Return the [X, Y] coordinate for the center point of the cell that contains the specified text.  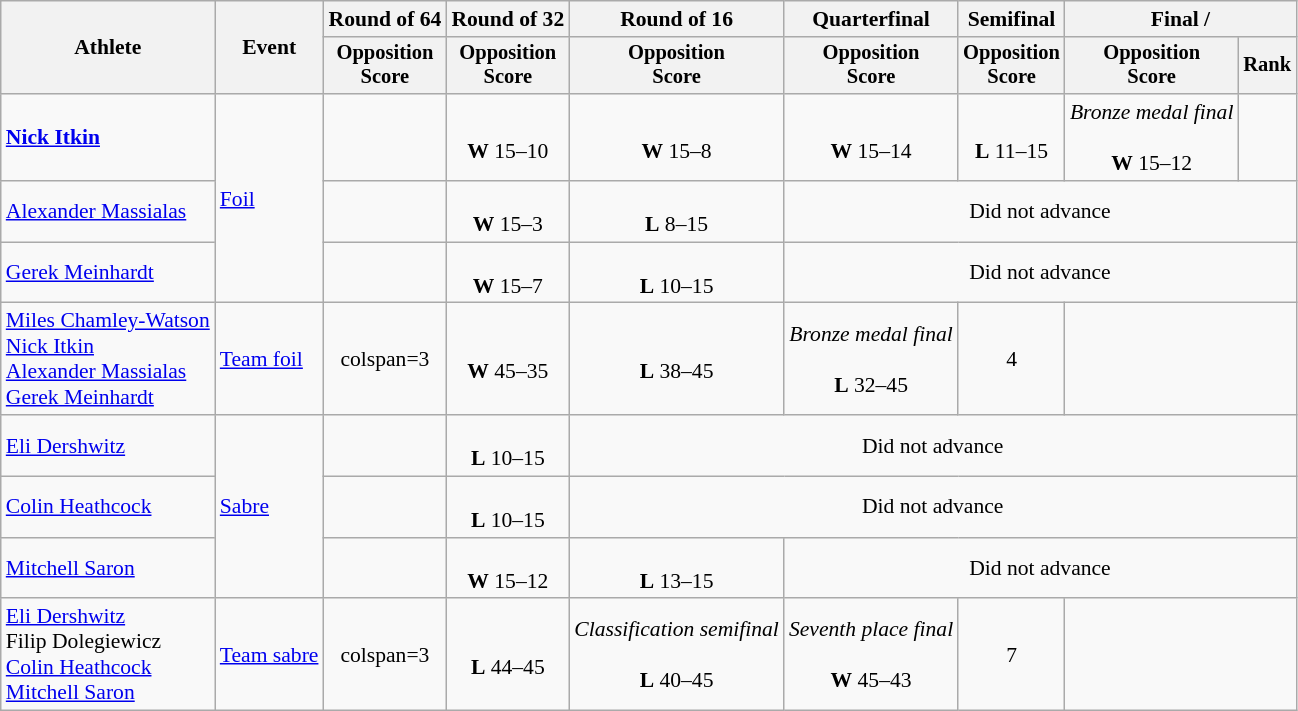
W 15–14 [871, 138]
Semifinal [1012, 19]
Miles Chamley-Watson Nick ItkinAlexander MassialasGerek Meinhardt [108, 359]
Team foil [270, 359]
Colin Heathcock [108, 508]
Rank [1267, 66]
Athlete [108, 48]
Bronze medal finalL 32–45 [871, 359]
Mitchell Saron [108, 568]
Foil [270, 198]
L 38–45 [676, 359]
Quarterfinal [871, 19]
W 15–8 [676, 138]
Event [270, 48]
7 [1012, 655]
Team sabre [270, 655]
W 45–35 [508, 359]
Classification semifinalL 40–45 [676, 655]
L 8–15 [676, 212]
Bronze medal finalW 15–12 [1152, 138]
W 15–10 [508, 138]
4 [1012, 359]
Final / [1180, 19]
Round of 16 [676, 19]
Seventh place finalW 45–43 [871, 655]
W 15–3 [508, 212]
L 44–45 [508, 655]
Nick Itkin [108, 138]
L 11–15 [1012, 138]
W 15–7 [508, 272]
Eli Dershwitz [108, 446]
Eli DershwitzFilip DolegiewiczColin HeathcockMitchell Saron [108, 655]
Round of 32 [508, 19]
Round of 64 [384, 19]
Alexander Massialas [108, 212]
Gerek Meinhardt [108, 272]
Sabre [270, 506]
L 13–15 [676, 568]
W 15–12 [508, 568]
